Pinpoint the cell where the given text exists, returning its (x, y) midpoint coordinate. 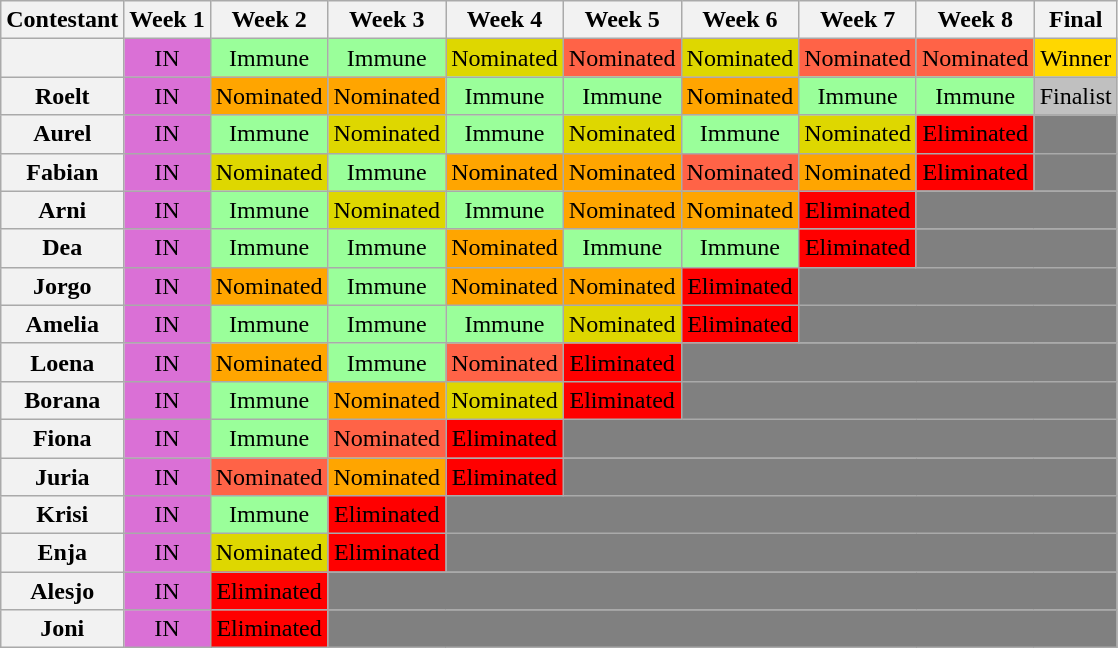
Week 5 (622, 20)
Week 6 (740, 20)
Krisi (62, 515)
Roelt (62, 96)
Dea (62, 248)
Loena (62, 362)
Aurel (62, 134)
Arni (62, 210)
Fiona (62, 438)
Contestant (62, 20)
Juria (62, 477)
Jorgo (62, 286)
Week 4 (505, 20)
Enja (62, 553)
Winner (1076, 58)
Borana (62, 400)
Final (1076, 20)
Joni (62, 629)
Alesjo (62, 591)
Week 7 (858, 20)
Week 1 (167, 20)
Fabian (62, 172)
Amelia (62, 324)
Week 3 (387, 20)
Finalist (1076, 96)
Week 8 (975, 20)
Week 2 (269, 20)
